Provide the [X, Y] coordinate of the cell's center where the given text is located.  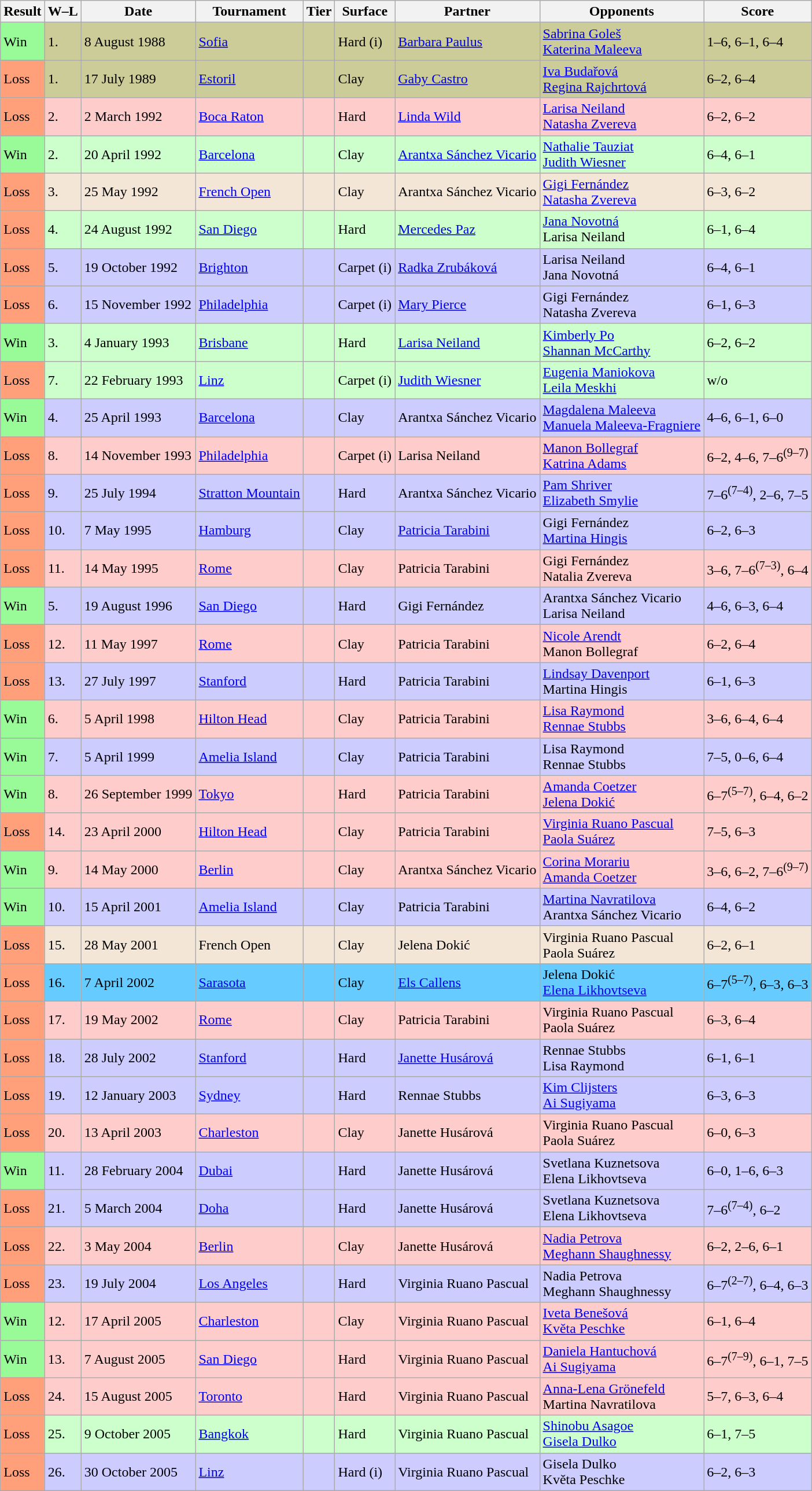
28 February 2004 [138, 1171]
Result [23, 12]
Els Callens [467, 982]
4–6, 6–3, 6–4 [758, 606]
1–6, 6–1, 6–4 [758, 42]
Gigi Fernández Martina Hingis [622, 531]
17 April 2005 [138, 1321]
19 May 2002 [138, 1019]
7–5, 6–3 [758, 832]
22 February 1993 [138, 380]
20 April 1992 [138, 154]
7–6(7–4), 2–6, 7–5 [758, 493]
Boca Raton [249, 117]
25. [62, 1434]
Sofia [249, 42]
Opponents [622, 12]
6–7(2–7), 6–4, 6–3 [758, 1283]
Gisela Dulko Květa Peschke [622, 1472]
6–2, 2–6, 6–1 [758, 1246]
6–2, 6–1 [758, 944]
6–1, 6–1 [758, 1058]
w/o [758, 380]
Magdalena Maleeva Manuela Maleeva-Fragniere [622, 418]
Iveta Benešová Květa Peschke [622, 1321]
7 May 1995 [138, 531]
Tournament [249, 12]
Score [758, 12]
Tier [319, 12]
Jana Novotná Larisa Neiland [622, 229]
Lindsay Davenport Martina Hingis [622, 682]
21. [62, 1208]
Brisbane [249, 343]
6–0, 1–6, 6–3 [758, 1171]
7–5, 0–6, 6–4 [758, 757]
Gaby Castro [467, 79]
25 July 1994 [138, 493]
Linda Wild [467, 117]
Arantxa Sánchez Vicario Larisa Neiland [622, 606]
Corina Morariu Amanda Coetzer [622, 869]
6–3, 6–3 [758, 1096]
19. [62, 1096]
6–7(7–9), 6–1, 7–5 [758, 1359]
Gigi Fernández [467, 606]
3–6, 6–2, 7–6(9–7) [758, 869]
Surface [365, 12]
Mary Pierce [467, 304]
Bangkok [249, 1434]
Date [138, 12]
15 August 2005 [138, 1397]
6–4, 6–2 [758, 907]
Anna-Lena Grönefeld Martina Navratilova [622, 1397]
2 March 1992 [138, 117]
6–3, 6–2 [758, 192]
6–7(5–7), 6–4, 6–2 [758, 794]
15. [62, 944]
Judith Wiesner [467, 380]
26. [62, 1472]
3–6, 7–6(7–3), 6–4 [758, 568]
25 April 1993 [138, 418]
22. [62, 1246]
Martina Navratilova Arantxa Sánchez Vicario [622, 907]
Sarasota [249, 982]
4–6, 6–1, 6–0 [758, 418]
Nathalie Tauziat Judith Wiesner [622, 154]
Sabrina Goleš Katerina Maleeva [622, 42]
Toronto [249, 1397]
Sydney [249, 1096]
W–L [62, 12]
Pam Shriver Elizabeth Smylie [622, 493]
5 April 1998 [138, 719]
Larisa Neiland Jana Novotná [622, 267]
6–7(5–7), 6–3, 6–3 [758, 982]
24 August 1992 [138, 229]
14 May 1995 [138, 568]
6–1, 7–5 [758, 1434]
3 May 2004 [138, 1246]
14 May 2000 [138, 869]
6–0, 6–3 [758, 1133]
15 April 2001 [138, 907]
Kim Clijsters Ai Sugiyama [622, 1096]
Partner [467, 12]
Brighton [249, 267]
17. [62, 1019]
5–7, 6–3, 6–4 [758, 1397]
8 August 1988 [138, 42]
3–6, 6–4, 6–4 [758, 719]
23. [62, 1283]
Nicole Arendt Manon Bollegraf [622, 643]
Amanda Coetzer Jelena Dokić [622, 794]
Los Angeles [249, 1283]
Tokyo [249, 794]
19 August 1996 [138, 606]
19 October 1992 [138, 267]
Larisa Neiland Natasha Zvereva [622, 117]
Iva Budařová Regina Rajchrtová [622, 79]
28 May 2001 [138, 944]
Gigi Fernández Natalia Zvereva [622, 568]
6–2, 4–6, 7–6(9–7) [758, 455]
6–3, 6–4 [758, 1019]
28 July 2002 [138, 1058]
Stratton Mountain [249, 493]
Rennae Stubbs Lisa Raymond [622, 1058]
30 October 2005 [138, 1472]
7–6(7–4), 6–2 [758, 1208]
4 January 1993 [138, 343]
13 April 2003 [138, 1133]
25 May 1992 [138, 192]
Jelena Dokić [467, 944]
Shinobu Asagoe Gisela Dulko [622, 1434]
5 March 2004 [138, 1208]
Mercedes Paz [467, 229]
20. [62, 1133]
14 November 1993 [138, 455]
14. [62, 832]
Barbara Paulus [467, 42]
Dubai [249, 1171]
24. [62, 1397]
Daniela Hantuchová Ai Sugiyama [622, 1359]
27 July 1997 [138, 682]
Manon Bollegraf Katrina Adams [622, 455]
7 April 2002 [138, 982]
Rennae Stubbs [467, 1096]
5 April 1999 [138, 757]
26 September 1999 [138, 794]
Radka Zrubáková [467, 267]
Hamburg [249, 531]
12 January 2003 [138, 1096]
23 April 2000 [138, 832]
Doha [249, 1208]
16. [62, 982]
11 May 1997 [138, 643]
7 August 2005 [138, 1359]
17 July 1989 [138, 79]
18. [62, 1058]
Jelena Dokić Elena Likhovtseva [622, 982]
Kimberly Po Shannan McCarthy [622, 343]
15 November 1992 [138, 304]
9 October 2005 [138, 1434]
Eugenia Maniokova Leila Meskhi [622, 380]
Estoril [249, 79]
19 July 2004 [138, 1283]
